Determine the (x, y) coordinate at the center of the cell enclosing the given text.  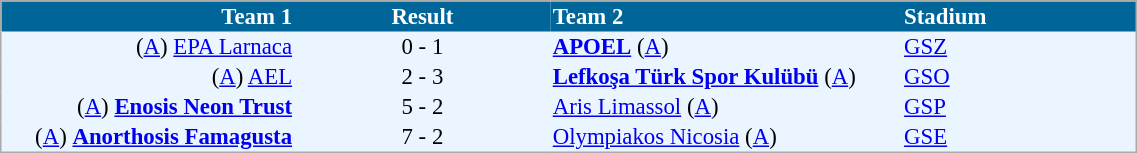
GSP (1020, 107)
(A) EPA Larnaca (148, 47)
5 - 2 (423, 107)
GSE (1020, 137)
2 - 3 (423, 77)
Result (423, 16)
7 - 2 (423, 137)
(A) Enosis Neon Trust (148, 107)
APOEL (A) (726, 47)
Olympiakos Nicosia (A) (726, 137)
0 - 1 (423, 47)
Stadium (1020, 16)
Team 2 (726, 16)
(A) AEL (148, 77)
(A) Anorthosis Famagusta (148, 137)
Aris Limassol (A) (726, 107)
Lefkoşa Türk Spor Kulübü (A) (726, 77)
GSZ (1020, 47)
Team 1 (148, 16)
GSO (1020, 77)
